Extract the (x, y) coordinate from the center of the cell holding the provided text.  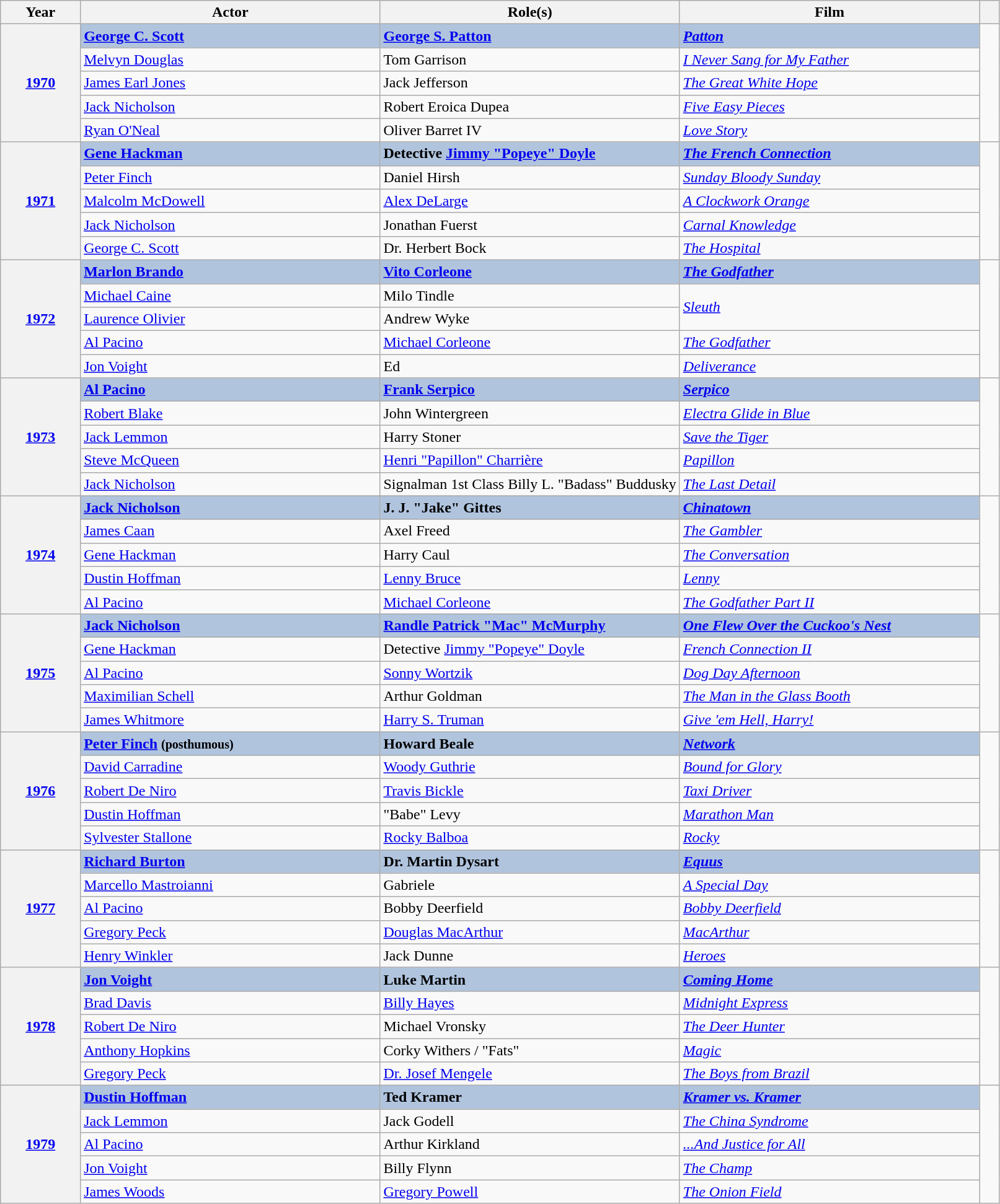
Film (830, 12)
Dr. Martin Dysart (529, 861)
"Babe" Levy (529, 814)
Oliver Barret IV (529, 130)
Peter Finch (posthumous) (231, 744)
The Gambler (830, 531)
Ryan O'Neal (231, 130)
Love Story (830, 130)
Michael Vronsky (529, 1026)
Jonathan Fuerst (529, 224)
Role(s) (529, 12)
Brad Davis (231, 1003)
Billy Hayes (529, 1003)
The Hospital (830, 248)
Michael Caine (231, 296)
J. J. "Jake" Gittes (529, 508)
The Last Detail (830, 484)
Jack Dunne (529, 956)
Sonny Wortzik (529, 672)
French Connection II (830, 649)
Milo Tindle (529, 296)
MacArthur (830, 932)
Harry Caul (529, 555)
Harry S. Truman (529, 720)
The Champ (830, 1168)
Andrew Wyke (529, 319)
Year (41, 12)
1978 (41, 1026)
1977 (41, 908)
Dr. Josef Mengele (529, 1074)
Marcello Mastroianni (231, 885)
Patton (830, 36)
Robert Blake (231, 413)
The French Connection (830, 154)
Harry Stoner (529, 437)
Melvyn Douglas (231, 59)
Woody Guthrie (529, 767)
The Great White Hope (830, 83)
Luke Martin (529, 979)
Serpico (830, 390)
Jack Godell (529, 1121)
Howard Beale (529, 744)
Gabriele (529, 885)
Corky Withers / "Fats" (529, 1050)
Alex DeLarge (529, 201)
Rocky (830, 838)
The Man in the Glass Booth (830, 696)
Bound for Glory (830, 767)
Peter Finch (231, 177)
Sleuth (830, 307)
Heroes (830, 956)
Magic (830, 1050)
Frank Serpico (529, 390)
James Whitmore (231, 720)
Marlon Brando (231, 271)
Actor (231, 12)
Henri "Papillon" Charrière (529, 460)
A Clockwork Orange (830, 201)
Lenny (830, 578)
Vito Corleone (529, 271)
Ted Kramer (529, 1097)
James Caan (231, 531)
The Conversation (830, 555)
James Woods (231, 1192)
Midnight Express (830, 1003)
1976 (41, 791)
Network (830, 744)
A Special Day (830, 885)
1975 (41, 672)
The Onion Field (830, 1192)
Five Easy Pieces (830, 107)
Henry Winkler (231, 956)
Give 'em Hell, Harry! (830, 720)
Axel Freed (529, 531)
1979 (41, 1145)
Electra Glide in Blue (830, 413)
The China Syndrome (830, 1121)
Randle Patrick "Mac" McMurphy (529, 625)
Chinatown (830, 508)
Richard Burton (231, 861)
Rocky Balboa (529, 838)
1970 (41, 83)
Travis Bickle (529, 791)
Taxi Driver (830, 791)
Ed (529, 366)
Robert Eroica Dupea (529, 107)
James Earl Jones (231, 83)
Deliverance (830, 366)
Malcolm McDowell (231, 201)
David Carradine (231, 767)
Signalman 1st Class Billy L. "Badass" Buddusky (529, 484)
1974 (41, 555)
Sylvester Stallone (231, 838)
Jack Jefferson (529, 83)
Coming Home (830, 979)
Dog Day Afternoon (830, 672)
1973 (41, 437)
Marathon Man (830, 814)
Billy Flynn (529, 1168)
1972 (41, 319)
Steve McQueen (231, 460)
Laurence Olivier (231, 319)
Daniel Hirsh (529, 177)
The Godfather Part II (830, 602)
George S. Patton (529, 36)
The Boys from Brazil (830, 1074)
The Deer Hunter (830, 1026)
1971 (41, 201)
Carnal Knowledge (830, 224)
Save the Tiger (830, 437)
Equus (830, 861)
Gregory Powell (529, 1192)
John Wintergreen (529, 413)
Dr. Herbert Bock (529, 248)
...And Justice for All (830, 1145)
Anthony Hopkins (231, 1050)
Arthur Kirkland (529, 1145)
Lenny Bruce (529, 578)
Papillon (830, 460)
Maximilian Schell (231, 696)
Douglas MacArthur (529, 932)
I Never Sang for My Father (830, 59)
Tom Garrison (529, 59)
Kramer vs. Kramer (830, 1097)
One Flew Over the Cuckoo's Nest (830, 625)
Arthur Goldman (529, 696)
Sunday Bloody Sunday (830, 177)
